Capture the cell that displays the provided text and extract its (X, Y) central coordinate. 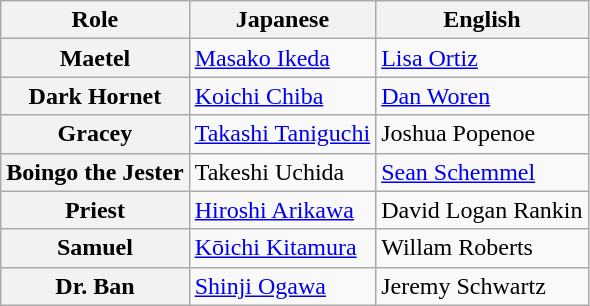
Japanese (282, 20)
Takeshi Uchida (282, 172)
Jeremy Schwartz (482, 286)
Willam Roberts (482, 248)
Gracey (95, 134)
Lisa Ortiz (482, 58)
Priest (95, 210)
Kōichi Kitamura (282, 248)
Dan Woren (482, 96)
Maetel (95, 58)
Takashi Taniguchi (282, 134)
David Logan Rankin (482, 210)
Sean Schemmel (482, 172)
Samuel (95, 248)
Masako Ikeda (282, 58)
English (482, 20)
Koichi Chiba (282, 96)
Role (95, 20)
Dark Hornet (95, 96)
Shinji Ogawa (282, 286)
Joshua Popenoe (482, 134)
Boingo the Jester (95, 172)
Dr. Ban (95, 286)
Hiroshi Arikawa (282, 210)
